Locate the cell with the specified text and output its (X, Y) center coordinate. 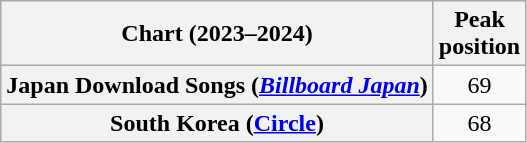
Chart (2023–2024) (218, 34)
Japan Download Songs (Billboard Japan) (218, 85)
Peakposition (479, 34)
68 (479, 123)
69 (479, 85)
South Korea (Circle) (218, 123)
